Capture the cell that displays the provided text and extract its [X, Y] central coordinate. 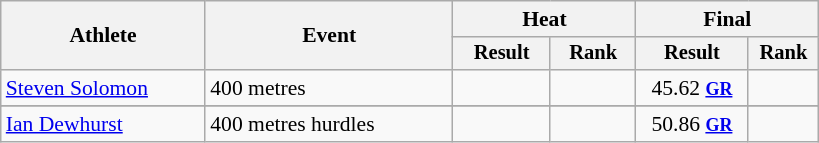
Final [728, 19]
Event [329, 36]
45.62 GR [692, 88]
Heat [544, 19]
Ian Dewhurst [104, 124]
50.86 GR [692, 124]
Steven Solomon [104, 88]
Athlete [104, 36]
400 metres hurdles [329, 124]
400 metres [329, 88]
